Identify which cell holds the provided text, then report its (x, y) central coordinate. 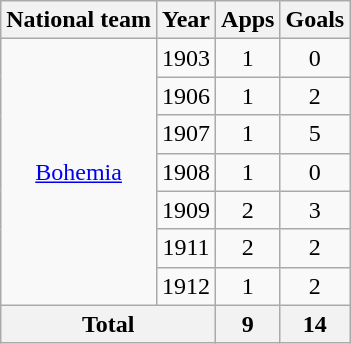
1912 (186, 286)
14 (315, 324)
1909 (186, 210)
1906 (186, 96)
Apps (248, 20)
Goals (315, 20)
1907 (186, 134)
9 (248, 324)
3 (315, 210)
1908 (186, 172)
1903 (186, 58)
Bohemia (79, 172)
5 (315, 134)
Year (186, 20)
Total (108, 324)
National team (79, 20)
1911 (186, 248)
